From the cell containing the given text, extract its center point as (X, Y) coordinate. 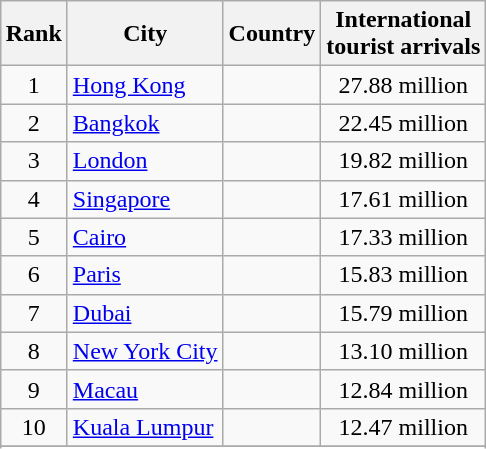
15.79 million (404, 313)
6 (34, 275)
City (145, 34)
Singapore (145, 199)
19.82 million (404, 161)
London (145, 161)
13.10 million (404, 351)
Macau (145, 389)
5 (34, 237)
Rank (34, 34)
Dubai (145, 313)
2 (34, 123)
9 (34, 389)
17.33 million (404, 237)
Country (272, 34)
Internationaltourist arrivals (404, 34)
27.88 million (404, 85)
17.61 million (404, 199)
New York City (145, 351)
1 (34, 85)
Hong Kong (145, 85)
Bangkok (145, 123)
Cairo (145, 237)
15.83 million (404, 275)
8 (34, 351)
12.47 million (404, 427)
Kuala Lumpur (145, 427)
7 (34, 313)
22.45 million (404, 123)
4 (34, 199)
12.84 million (404, 389)
3 (34, 161)
10 (34, 427)
Paris (145, 275)
